Identify which cell holds the provided text, then report its [X, Y] central coordinate. 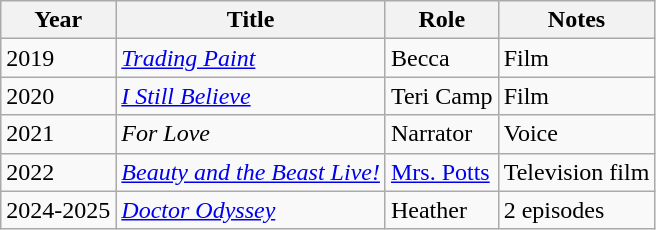
Heather [442, 210]
Doctor Odyssey [251, 210]
Role [442, 20]
Becca [442, 58]
For Love [251, 134]
2024-2025 [58, 210]
Title [251, 20]
2019 [58, 58]
Television film [576, 172]
Beauty and the Beast Live! [251, 172]
Mrs. Potts [442, 172]
Trading Paint [251, 58]
2020 [58, 96]
2021 [58, 134]
Narrator [442, 134]
Year [58, 20]
2 episodes [576, 210]
Notes [576, 20]
Teri Camp [442, 96]
I Still Believe [251, 96]
2022 [58, 172]
Voice [576, 134]
